Provide the (x, y) coordinate of the cell's center where the given text is located.  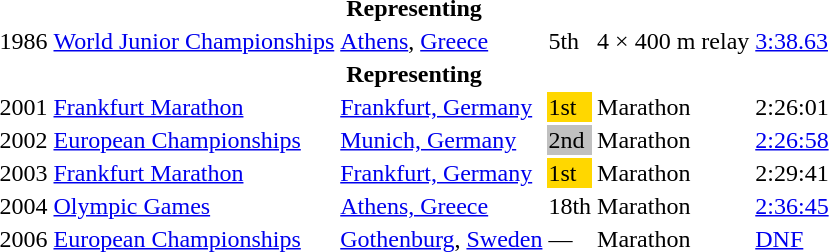
Olympic Games (194, 206)
World Junior Championships (194, 41)
18th (570, 206)
European Championships (194, 140)
2nd (570, 140)
Munich, Germany (442, 140)
4 × 400 m relay (674, 41)
5th (570, 41)
